Output the [x, y] coordinate of the center of the cell containing the given text.  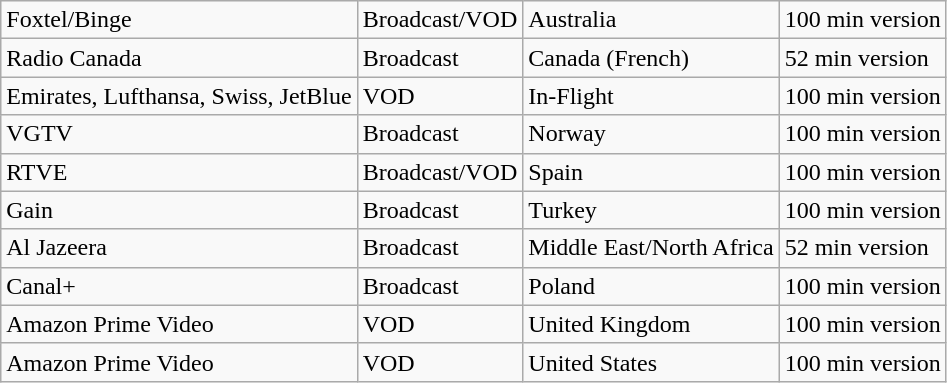
Norway [651, 134]
Turkey [651, 210]
Foxtel/Binge [179, 20]
United States [651, 362]
VGTV [179, 134]
Radio Canada [179, 58]
Emirates, Lufthansa, Swiss, JetBlue [179, 96]
United Kingdom [651, 324]
Canada (French) [651, 58]
Canal+ [179, 286]
In-Flight [651, 96]
Al Jazeera [179, 248]
Poland [651, 286]
Middle East/North Africa [651, 248]
Australia [651, 20]
Spain [651, 172]
Gain [179, 210]
RTVE [179, 172]
